Provide the [x, y] coordinate of the cell's center where the given text is located.  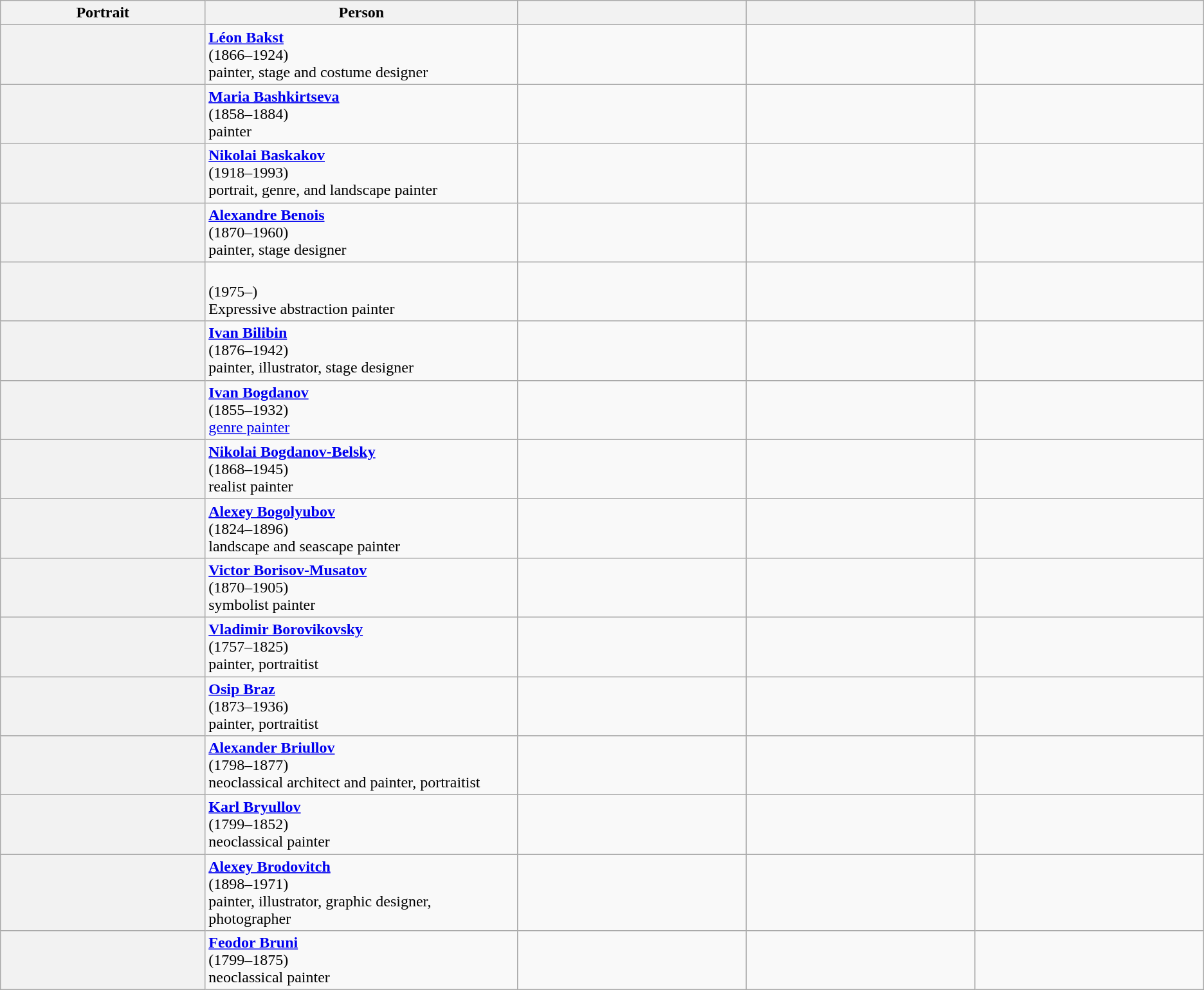
Osip Braz(1873–1936)painter, portraitist [361, 706]
Portrait [103, 13]
Feodor Bruni(1799–1875)neoclassical painter [361, 960]
Karl Bryullov(1799–1852)neoclassical painter [361, 825]
Ivan Bilibin(1876–1942)painter, illustrator, stage designer [361, 351]
Léon Bakst(1866–1924)painter, stage and costume designer [361, 55]
Ivan Bogdanov(1855–1932)genre painter [361, 410]
Victor Borisov-Musatov(1870–1905)symbolist painter [361, 587]
Alexey Bogolyubov(1824–1896)landscape and seascape painter [361, 528]
Alexey Brodovitch(1898–1971)painter, illustrator, graphic designer, photographer [361, 893]
Alexandre Benois(1870–1960)painter, stage designer [361, 232]
Nikolai Baskakov (1918–1993) portrait, genre, and landscape painter [361, 173]
Nikolai Bogdanov-Belsky(1868–1945)realist painter [361, 469]
Vladimir Borovikovsky(1757–1825)painter, portraitist [361, 646]
Maria Bashkirtseva(1858–1884)painter [361, 114]
Alexander Briullov(1798–1877)neoclassical architect and painter, portraitist [361, 765]
Person [361, 13]
(1975–)Expressive abstraction painter [361, 291]
